Output the (x, y) coordinate of the center of the cell containing the given text.  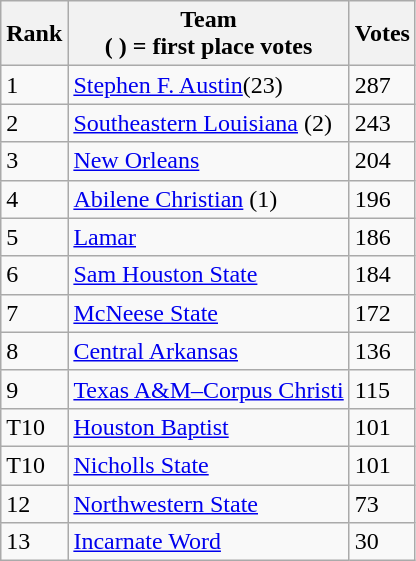
3 (34, 161)
243 (382, 123)
136 (382, 351)
73 (382, 503)
4 (34, 199)
McNeese State (208, 313)
30 (382, 542)
9 (34, 389)
Northwestern State (208, 503)
184 (382, 275)
Lamar (208, 237)
186 (382, 237)
2 (34, 123)
7 (34, 313)
8 (34, 351)
13 (34, 542)
204 (382, 161)
6 (34, 275)
Texas A&M–Corpus Christi (208, 389)
12 (34, 503)
5 (34, 237)
Votes (382, 34)
172 (382, 313)
Abilene Christian (1) (208, 199)
1 (34, 85)
115 (382, 389)
Rank (34, 34)
287 (382, 85)
Houston Baptist (208, 427)
Stephen F. Austin(23) (208, 85)
Incarnate Word (208, 542)
Central Arkansas (208, 351)
Nicholls State (208, 465)
196 (382, 199)
New Orleans (208, 161)
Sam Houston State (208, 275)
Team( ) = first place votes (208, 34)
Southeastern Louisiana (2) (208, 123)
